Search for the cell housing the specified text and yield its [x, y] center coordinate. 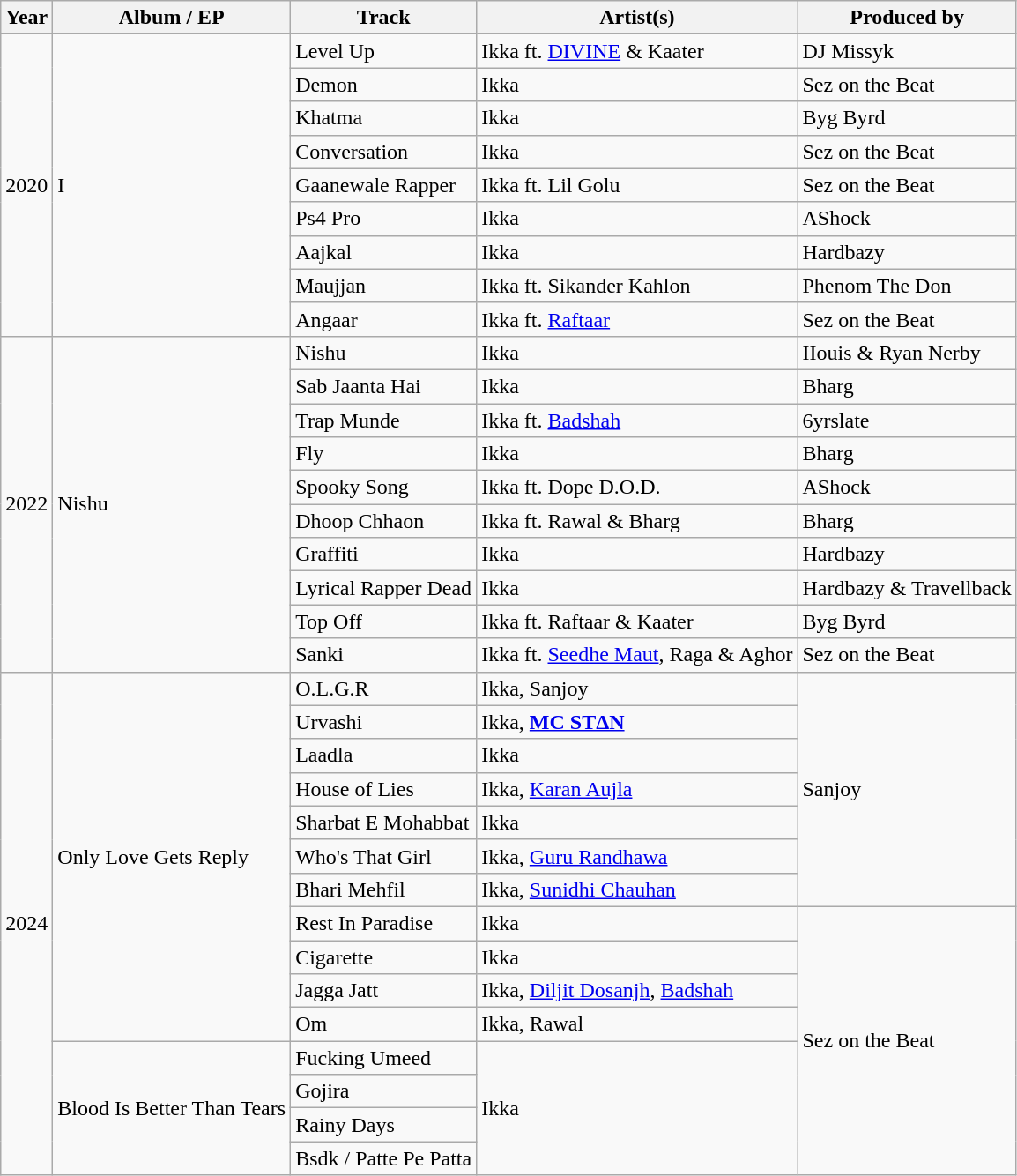
2020 [26, 185]
2022 [26, 504]
Album / EP [172, 18]
Laadla [384, 755]
Ikka ft. Lil Golu [637, 185]
Om [384, 1024]
Aajkal [384, 252]
Rainy Days [384, 1125]
House of Lies [384, 789]
Only Love Gets Reply [172, 857]
Ikka ft. Rawal & Bharg [637, 521]
Spooky Song [384, 488]
Dhoop Chhaon [384, 521]
Ikka ft. Dope D.O.D. [637, 488]
Blood Is Better Than Tears [172, 1108]
IIouis & Ryan Nerby [907, 353]
Sanjoy [907, 789]
Level Up [384, 51]
Ikka, Sunidhi Chauhan [637, 889]
Ikka ft. Seedhe Maut, Raga & Aghor [637, 655]
Conversation [384, 152]
Ikka, Sanjoy [637, 688]
Jagga Jatt [384, 991]
Sharbat E Mohabbat [384, 822]
6yrslate [907, 421]
Track [384, 18]
Angaar [384, 319]
Ikka ft. Sikander Kahlon [637, 286]
Ps4 Pro [384, 219]
Maujjan [384, 286]
Sab Jaanta Hai [384, 386]
Gaanewale Rapper [384, 185]
Cigarette [384, 956]
Who's That Girl [384, 856]
Ikka, Diljit Dosanjh, Badshah [637, 991]
Sanki [384, 655]
Ikka, Rawal [637, 1024]
Ikka ft. DIVINE & Kaater [637, 51]
Ikka, MC STΔN [637, 722]
Demon [384, 85]
I [172, 185]
Urvashi [384, 722]
Fucking Umeed [384, 1058]
Year [26, 18]
Bsdk / Patte Pe Patta [384, 1158]
Ikka ft. Raftaar [637, 319]
Ikka ft. Raftaar & Kaater [637, 621]
Khatma [384, 118]
Gojira [384, 1091]
Ikka, Guru Randhawa [637, 856]
Hardbazy & Travellback [907, 588]
Ikka, Karan Aujla [637, 789]
Ikka ft. Badshah [637, 421]
Lyrical Rapper Dead [384, 588]
Rest In Paradise [384, 923]
Top Off [384, 621]
Bhari Mehfil [384, 889]
Produced by [907, 18]
2024 [26, 924]
Trap Munde [384, 421]
O.L.G.R [384, 688]
Graffiti [384, 555]
DJ Missyk [907, 51]
Fly [384, 454]
Artist(s) [637, 18]
Phenom The Don [907, 286]
